Extract the (X, Y) coordinate from the center of the cell holding the provided text.  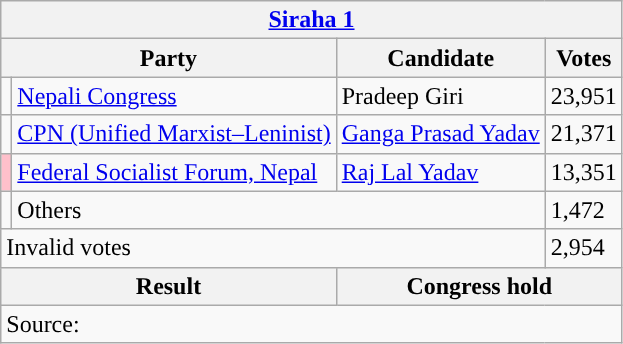
1,472 (584, 210)
Invalid votes (273, 248)
21,371 (584, 134)
13,351 (584, 172)
23,951 (584, 96)
Votes (584, 58)
Source: (312, 324)
Federal Socialist Forum, Nepal (174, 172)
Nepali Congress (174, 96)
Party (168, 58)
2,954 (584, 248)
Siraha 1 (312, 20)
Pradeep Giri (440, 96)
Raj Lal Yadav (440, 172)
Result (168, 286)
CPN (Unified Marxist–Leninist) (174, 134)
Congress hold (479, 286)
Candidate (440, 58)
Others (278, 210)
Ganga Prasad Yadav (440, 134)
